For the text-containing cell, return its midpoint in [x, y] coordinate format. 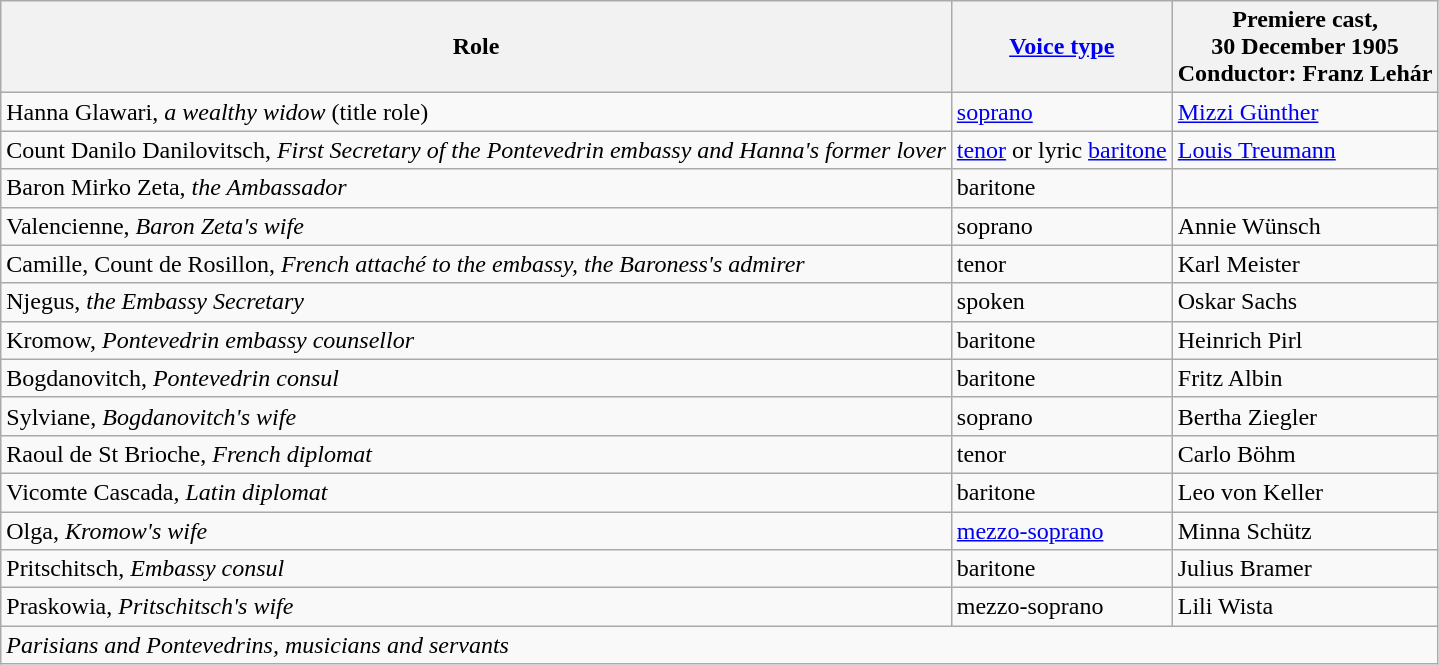
Bogdanovitch, Pontevedrin consul [476, 378]
spoken [1062, 302]
Role [476, 47]
Praskowia, Pritschitsch's wife [476, 607]
Mizzi Günther [1305, 112]
Oskar Sachs [1305, 302]
Njegus, the Embassy Secretary [476, 302]
Louis Treumann [1305, 150]
Sylviane, Bogdanovitch's wife [476, 416]
Lili Wista [1305, 607]
Leo von Keller [1305, 492]
Premiere cast, 30 December 1905Conductor: Franz Lehár [1305, 47]
Karl Meister [1305, 264]
Kromow, Pontevedrin embassy counsellor [476, 340]
Hanna Glawari, a wealthy widow (title role) [476, 112]
Baron Mirko Zeta, the Ambassador [476, 188]
Annie Wünsch [1305, 226]
Raoul de St Brioche, French diplomat [476, 454]
Valencienne, Baron Zeta's wife [476, 226]
Carlo Böhm [1305, 454]
Vicomte Cascada, Latin diplomat [476, 492]
Voice type [1062, 47]
Pritschitsch, Embassy consul [476, 569]
Heinrich Pirl [1305, 340]
Camille, Count de Rosillon, French attaché to the embassy, the Baroness's admirer [476, 264]
Olga, Kromow's wife [476, 531]
tenor or lyric baritone [1062, 150]
Bertha Ziegler [1305, 416]
Parisians and Pontevedrins, musicians and servants [720, 645]
Count Danilo Danilovitsch, First Secretary of the Pontevedrin embassy and Hanna's former lover [476, 150]
Minna Schütz [1305, 531]
Fritz Albin [1305, 378]
Julius Bramer [1305, 569]
